Extract the [X, Y] coordinate from the center of the cell holding the provided text.  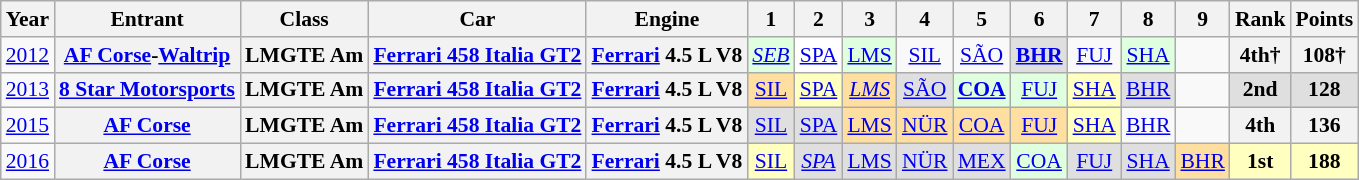
128 [1324, 90]
Class [304, 19]
AF Corse-Waltrip [147, 55]
2nd [1260, 90]
5 [982, 19]
8 Star Motorsports [147, 90]
4 [925, 19]
SEB [770, 55]
188 [1324, 162]
Entrant [147, 19]
Points [1324, 19]
136 [1324, 126]
Rank [1260, 19]
2 [819, 19]
2015 [28, 126]
8 [1148, 19]
7 [1094, 19]
Year [28, 19]
108† [1324, 55]
Engine [666, 19]
9 [1202, 19]
1 [770, 19]
2013 [28, 90]
6 [1040, 19]
4th† [1260, 55]
2016 [28, 162]
1st [1260, 162]
MEX [982, 162]
3 [870, 19]
Car [477, 19]
4th [1260, 126]
2012 [28, 55]
